Return (X, Y) of the center of cell containing provided text 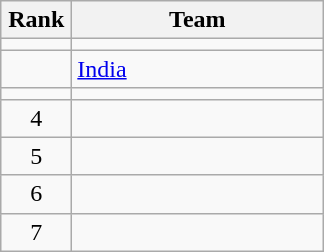
4 (36, 118)
5 (36, 156)
6 (36, 194)
India (198, 69)
Team (198, 20)
7 (36, 232)
Rank (36, 20)
